From the cell containing the given text, extract its center point as (X, Y) coordinate. 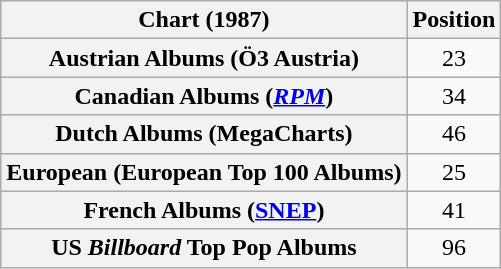
Canadian Albums (RPM) (204, 96)
25 (454, 172)
French Albums (SNEP) (204, 210)
34 (454, 96)
Position (454, 20)
US Billboard Top Pop Albums (204, 248)
Austrian Albums (Ö3 Austria) (204, 58)
Dutch Albums (MegaCharts) (204, 134)
23 (454, 58)
Chart (1987) (204, 20)
46 (454, 134)
European (European Top 100 Albums) (204, 172)
96 (454, 248)
41 (454, 210)
